Detect which cell encompasses the target text, then output its [X, Y] center coordinate. 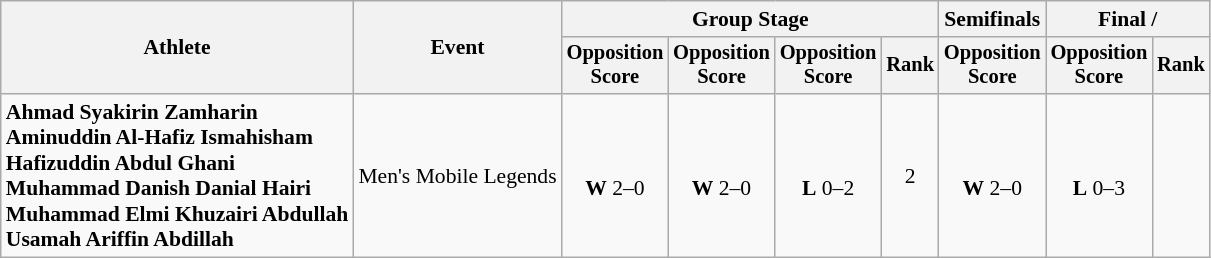
L 0–3 [1100, 176]
2 [910, 176]
Event [457, 48]
Final / [1128, 19]
Semifinals [992, 19]
Men's Mobile Legends [457, 176]
Athlete [178, 48]
Group Stage [750, 19]
L 0–2 [828, 176]
